From the cell containing the given text, extract its center point as (x, y) coordinate. 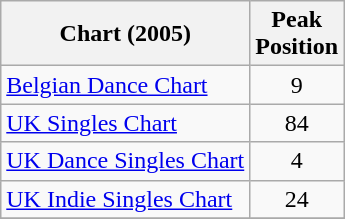
84 (297, 123)
9 (297, 85)
UK Singles Chart (126, 123)
Belgian Dance Chart (126, 85)
UK Indie Singles Chart (126, 199)
4 (297, 161)
PeakPosition (297, 34)
24 (297, 199)
Chart (2005) (126, 34)
UK Dance Singles Chart (126, 161)
